Determine the [x, y] coordinate at the center of the cell enclosing the given text.  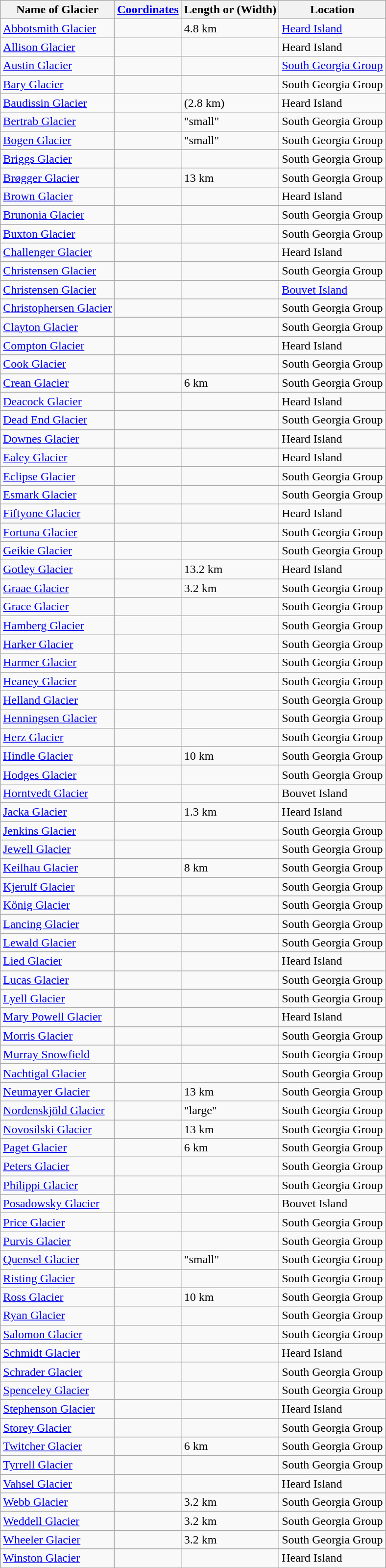
Price Glacier [58, 1222]
Bary Glacier [58, 84]
Murray Snowfield [58, 1054]
Paget Glacier [58, 1148]
Clayton Glacier [58, 327]
Philippi Glacier [58, 1185]
Salomon Glacier [58, 1334]
Weddell Glacier [58, 1521]
Dead End Glacier [58, 420]
Schrader Glacier [58, 1371]
Harker Glacier [58, 644]
Tyrrell Glacier [58, 1465]
Ross Glacier [58, 1297]
Location [332, 10]
Bertrab Glacier [58, 122]
Crean Glacier [58, 383]
Keilhau Glacier [58, 868]
Bogen Glacier [58, 140]
Name of Glacier [58, 10]
Lyell Glacier [58, 998]
Challenger Glacier [58, 252]
Lied Glacier [58, 961]
Novosilski Glacier [58, 1129]
Horntvedt Glacier [58, 793]
König Glacier [58, 905]
Winston Glacier [58, 1558]
(2.8 km) [230, 103]
Abbotsmith Glacier [58, 28]
Nordenskjöld Glacier [58, 1110]
1.3 km [230, 812]
Nachtigal Glacier [58, 1073]
Hamberg Glacier [58, 625]
Graae Glacier [58, 588]
8 km [230, 868]
Length or (Width) [230, 10]
Hindle Glacier [58, 756]
Mary Powell Glacier [58, 1017]
Heaney Glacier [58, 681]
Ryan Glacier [58, 1316]
Spenceley Glacier [58, 1390]
Morris Glacier [58, 1036]
Henningsen Glacier [58, 719]
Baudissin Glacier [58, 103]
Brown Glacier [58, 196]
13.2 km [230, 570]
Webb Glacier [58, 1502]
Posadowsky Glacier [58, 1204]
Downes Glacier [58, 439]
Deacock Glacier [58, 401]
Jacka Glacier [58, 812]
Austin Glacier [58, 66]
Herz Glacier [58, 737]
Gotley Glacier [58, 570]
Stephenson Glacier [58, 1409]
Cook Glacier [58, 364]
Grace Glacier [58, 607]
Eclipse Glacier [58, 476]
Lucas Glacier [58, 980]
Coordinates [148, 10]
Christophersen Glacier [58, 308]
Buxton Glacier [58, 234]
Quensel Glacier [58, 1260]
Harmer Glacier [58, 663]
Ealey Glacier [58, 457]
Jenkins Glacier [58, 831]
Kjerulf Glacier [58, 887]
Compton Glacier [58, 346]
Wheeler Glacier [58, 1540]
Helland Glacier [58, 700]
Fortuna Glacier [58, 532]
Geikie Glacier [58, 551]
Fiftyone Glacier [58, 513]
Twitcher Glacier [58, 1446]
Brunonia Glacier [58, 215]
Peters Glacier [58, 1167]
Vahsel Glacier [58, 1484]
"large" [230, 1110]
Esmark Glacier [58, 495]
Hodges Glacier [58, 774]
Purvis Glacier [58, 1241]
Neumayer Glacier [58, 1092]
Storey Glacier [58, 1428]
Brøgger Glacier [58, 177]
Briggs Glacier [58, 159]
Lancing Glacier [58, 924]
4.8 km [230, 28]
Jewell Glacier [58, 849]
Risting Glacier [58, 1278]
Allison Glacier [58, 47]
Schmidt Glacier [58, 1353]
Lewald Glacier [58, 943]
